Output the [x, y] coordinate of the center of the cell containing the given text.  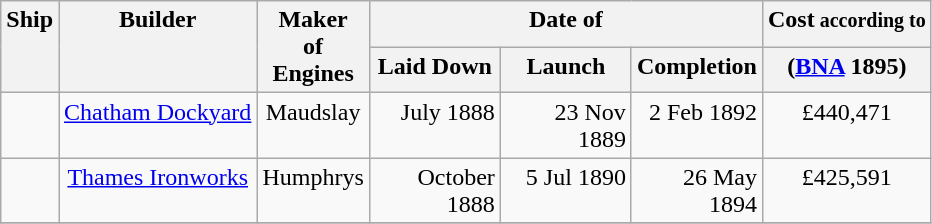
Builder [158, 47]
(BNA 1895) [846, 70]
Launch [566, 70]
MakerofEngines [313, 47]
July 1888 [434, 126]
5 Jul 1890 [566, 190]
Maudslay [313, 126]
£425,591 [846, 190]
Ship [30, 47]
Cost according to [846, 24]
Completion [696, 70]
£440,471 [846, 126]
Laid Down [434, 70]
23 Nov 1889 [566, 126]
Thames Ironworks [158, 190]
Date of [566, 24]
Humphrys [313, 190]
October 1888 [434, 190]
26 May 1894 [696, 190]
Chatham Dockyard [158, 126]
2 Feb 1892 [696, 126]
